From the cell containing the given text, extract its center point as (X, Y) coordinate. 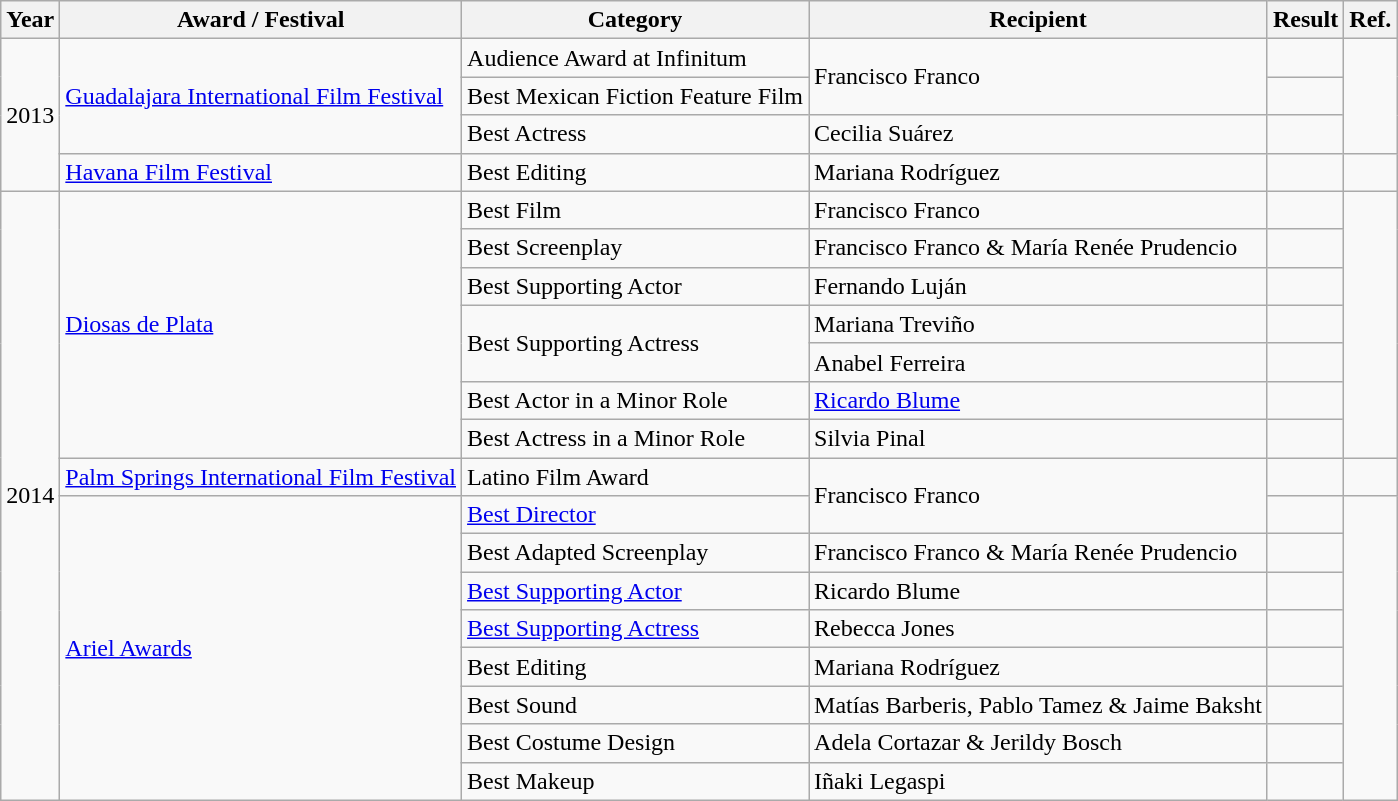
Result (1305, 20)
Best Costume Design (636, 743)
Mariana Treviño (1038, 324)
Havana Film Festival (261, 172)
Best Adapted Screenplay (636, 553)
Best Sound (636, 705)
Category (636, 20)
Best Director (636, 515)
Adela Cortazar & Jerildy Bosch (1038, 743)
Best Actress in a Minor Role (636, 438)
Audience Award at Infinitum (636, 58)
Palm Springs International Film Festival (261, 477)
Anabel Ferreira (1038, 362)
Ariel Awards (261, 648)
Cecilia Suárez (1038, 134)
2014 (30, 496)
Year (30, 20)
Guadalajara International Film Festival (261, 96)
Ref. (1370, 20)
Best Mexican Fiction Feature Film (636, 96)
Best Actress (636, 134)
Best Actor in a Minor Role (636, 400)
Best Screenplay (636, 248)
Iñaki Legaspi (1038, 781)
Rebecca Jones (1038, 629)
2013 (30, 115)
Fernando Luján (1038, 286)
Matías Barberis, Pablo Tamez & Jaime Baksht (1038, 705)
Diosas de Plata (261, 324)
Award / Festival (261, 20)
Best Film (636, 210)
Best Makeup (636, 781)
Recipient (1038, 20)
Silvia Pinal (1038, 438)
Latino Film Award (636, 477)
